From the cell containing the given text, extract its center point as [x, y] coordinate. 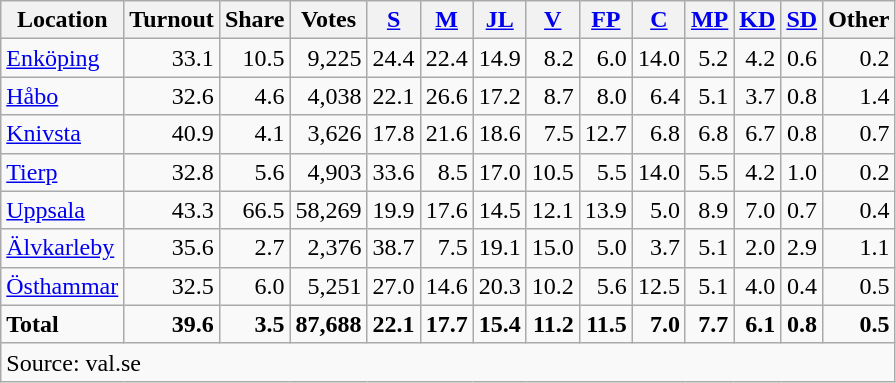
21.6 [446, 134]
2.0 [758, 248]
SD [802, 20]
35.6 [172, 248]
0.6 [802, 58]
87,688 [328, 324]
8.7 [552, 96]
14.5 [500, 210]
4,038 [328, 96]
38.7 [394, 248]
26.6 [446, 96]
24.4 [394, 58]
Håbo [62, 96]
12.1 [552, 210]
FP [606, 20]
4.1 [254, 134]
4.6 [254, 96]
32.6 [172, 96]
Source: val.se [448, 362]
Enköping [62, 58]
Älvkarleby [62, 248]
Votes [328, 20]
5,251 [328, 286]
19.1 [500, 248]
9,225 [328, 58]
1.1 [859, 248]
17.7 [446, 324]
Turnout [172, 20]
2.9 [802, 248]
4.0 [758, 286]
M [446, 20]
15.0 [552, 248]
12.5 [658, 286]
13.9 [606, 210]
1.4 [859, 96]
40.9 [172, 134]
8.5 [446, 172]
Knivsta [62, 134]
Total [62, 324]
Other [859, 20]
18.6 [500, 134]
2.7 [254, 248]
8.0 [606, 96]
Tierp [62, 172]
17.2 [500, 96]
6.1 [758, 324]
66.5 [254, 210]
14.9 [500, 58]
Share [254, 20]
17.6 [446, 210]
C [658, 20]
Uppsala [62, 210]
11.5 [606, 324]
V [552, 20]
12.7 [606, 134]
MP [709, 20]
27.0 [394, 286]
6.7 [758, 134]
11.2 [552, 324]
8.9 [709, 210]
17.8 [394, 134]
39.6 [172, 324]
3,626 [328, 134]
32.5 [172, 286]
JL [500, 20]
22.4 [446, 58]
Östhammar [62, 286]
7.7 [709, 324]
KD [758, 20]
8.2 [552, 58]
6.4 [658, 96]
1.0 [802, 172]
4,903 [328, 172]
3.5 [254, 324]
S [394, 20]
20.3 [500, 286]
5.2 [709, 58]
19.9 [394, 210]
58,269 [328, 210]
43.3 [172, 210]
10.2 [552, 286]
33.6 [394, 172]
32.8 [172, 172]
33.1 [172, 58]
15.4 [500, 324]
2,376 [328, 248]
17.0 [500, 172]
14.6 [446, 286]
Location [62, 20]
